Extract the [x, y] coordinate from the center of the cell holding the provided text.  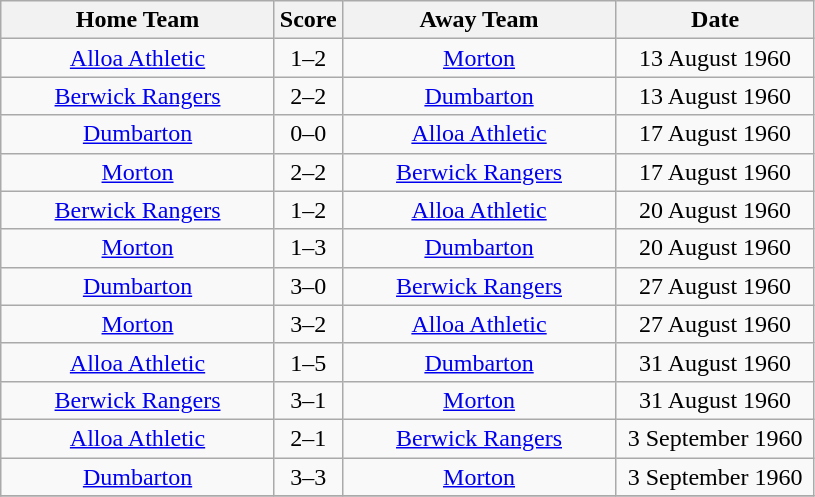
0–0 [308, 134]
3–1 [308, 400]
Home Team [138, 20]
3–3 [308, 477]
1–3 [308, 248]
1–5 [308, 362]
3–0 [308, 286]
Away Team [479, 20]
3–2 [308, 324]
Score [308, 20]
2–1 [308, 438]
Date [716, 20]
